Scan for the cell matching the given text and deliver its [X, Y] coordinate at center. 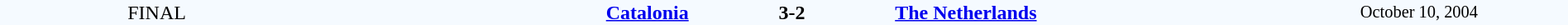
3-2 [791, 12]
Catalonia [501, 12]
FINAL [157, 12]
The Netherlands [1082, 12]
October 10, 2004 [1419, 12]
